For the text-containing cell, return its midpoint in (x, y) coordinate format. 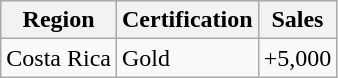
Region (59, 20)
Gold (187, 58)
Certification (187, 20)
Costa Rica (59, 58)
+5,000 (298, 58)
Sales (298, 20)
